Return (X, Y) of the center of cell containing provided text 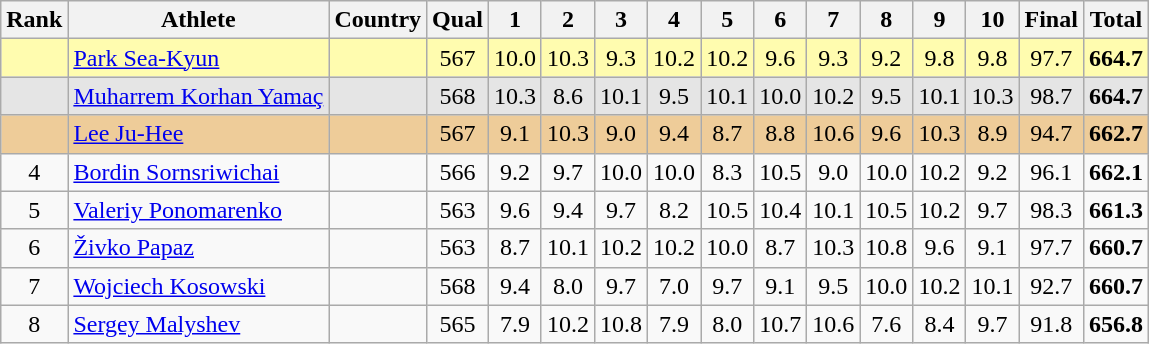
656.8 (1116, 324)
10.7 (780, 324)
Country (378, 20)
Athlete (198, 20)
Živko Papaz (198, 248)
94.7 (1051, 134)
98.3 (1051, 210)
7.0 (674, 286)
92.7 (1051, 286)
Lee Ju-Hee (198, 134)
2 (568, 20)
566 (458, 172)
8.4 (940, 324)
7.6 (886, 324)
9 (940, 20)
Total (1116, 20)
Muharrem Korhan Yamaç (198, 96)
8.3 (728, 172)
91.8 (1051, 324)
10 (992, 20)
8.2 (674, 210)
Park Sea-Kyun (198, 58)
Sergey Malyshev (198, 324)
Final (1051, 20)
10.4 (780, 210)
1 (514, 20)
3 (620, 20)
Valeriy Ponomarenko (198, 210)
8.8 (780, 134)
Wojciech Kosowski (198, 286)
662.1 (1116, 172)
96.1 (1051, 172)
662.7 (1116, 134)
Rank (34, 20)
Qual (458, 20)
8.6 (568, 96)
661.3 (1116, 210)
98.7 (1051, 96)
565 (458, 324)
Bordin Sornsriwichai (198, 172)
8.9 (992, 134)
